Determine the [x, y] coordinate at the center of the cell enclosing the given text.  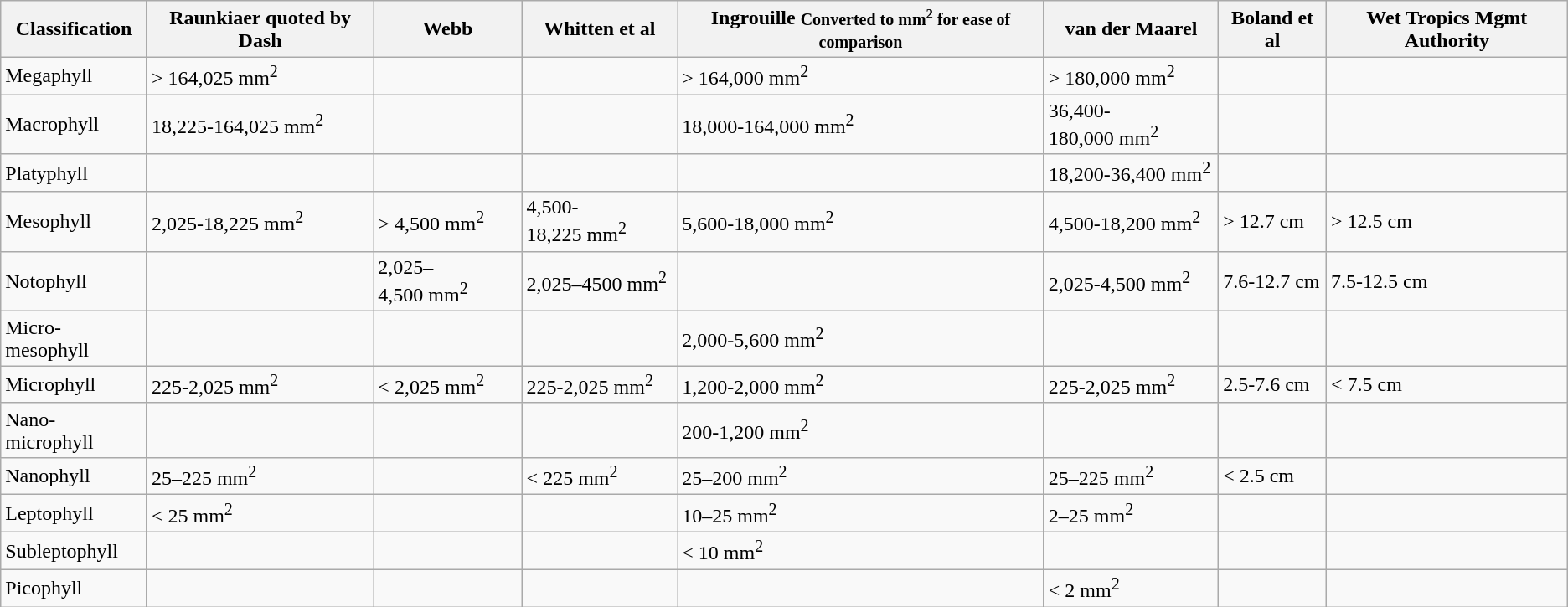
2–25 mm2 [1131, 514]
< 2,025 mm2 [447, 385]
> 164,000 mm2 [861, 75]
2,000-5,600 mm2 [861, 338]
< 25 mm2 [260, 514]
4,500-18,200 mm2 [1131, 222]
2.5-7.6 cm [1273, 385]
2,025–4500 mm2 [600, 281]
< 225 mm2 [600, 476]
van der Maarel [1131, 28]
Classification [74, 28]
36,400-180,000 mm2 [1131, 125]
Nano-microphyll [74, 430]
Micro-mesophyll [74, 338]
Raunkiaer quoted by Dash [260, 28]
Wet Tropics Mgmt Authority [1447, 28]
18,225-164,025 mm2 [260, 125]
Subleptophyll [74, 551]
< 2 mm2 [1131, 588]
Webb [447, 28]
Notophyll [74, 281]
< 10 mm2 [861, 551]
25–200 mm2 [861, 476]
2,025-18,225 mm2 [260, 222]
Whitten et al [600, 28]
5,600-18,000 mm2 [861, 222]
> 12.7 cm [1273, 222]
> 164,025 mm2 [260, 75]
< 2.5 cm [1273, 476]
Ingrouille Converted to mm2 for ease of comparison [861, 28]
1,200-2,000 mm2 [861, 385]
Mesophyll [74, 222]
Megaphyll [74, 75]
Nanophyll [74, 476]
18,000-164,000 mm2 [861, 125]
> 4,500 mm2 [447, 222]
< 7.5 cm [1447, 385]
4,500-18,225 mm2 [600, 222]
Leptophyll [74, 514]
2,025-4,500 mm2 [1131, 281]
Boland et al [1273, 28]
200-1,200 mm2 [861, 430]
10–25 mm2 [861, 514]
7.5-12.5 cm [1447, 281]
Macrophyll [74, 125]
Microphyll [74, 385]
2,025–4,500 mm2 [447, 281]
Picophyll [74, 588]
7.6-12.7 cm [1273, 281]
> 12.5 cm [1447, 222]
> 180,000 mm2 [1131, 75]
18,200-36,400 mm2 [1131, 172]
Platyphyll [74, 172]
